Capture the cell that displays the provided text and extract its [X, Y] central coordinate. 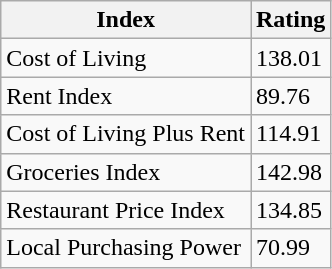
142.98 [290, 172]
Cost of Living [126, 58]
114.91 [290, 134]
Restaurant Price Index [126, 210]
134.85 [290, 210]
Groceries Index [126, 172]
Local Purchasing Power [126, 248]
Cost of Living Plus Rent [126, 134]
Index [126, 20]
Rent Index [126, 96]
89.76 [290, 96]
138.01 [290, 58]
Rating [290, 20]
70.99 [290, 248]
